Provide the [x, y] coordinate of the cell's center where the given text is located.  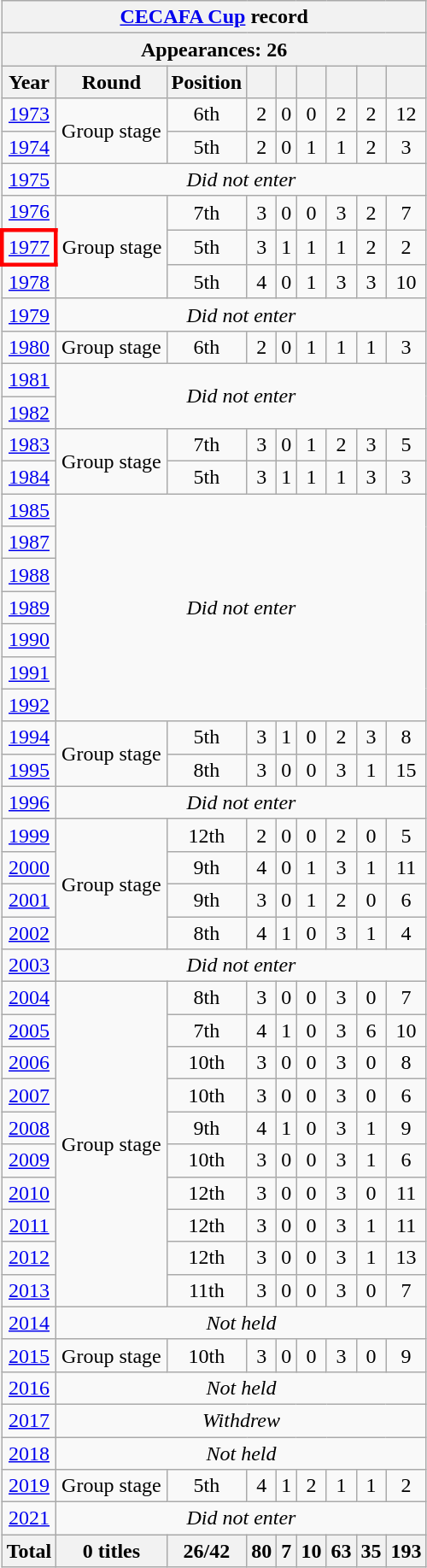
2012 [29, 1258]
15 [407, 770]
1980 [29, 347]
13 [407, 1258]
1975 [29, 179]
2015 [29, 1355]
1982 [29, 413]
0 titles [111, 1551]
1994 [29, 737]
2019 [29, 1486]
Round [111, 82]
Total [29, 1551]
1977 [29, 248]
2003 [29, 966]
2005 [29, 1031]
1979 [29, 314]
2013 [29, 1290]
Appearances: 26 [213, 50]
Withdrew [241, 1420]
1983 [29, 445]
80 [261, 1551]
2008 [29, 1128]
1995 [29, 770]
2000 [29, 867]
26/42 [207, 1551]
11th [207, 1290]
1978 [29, 282]
Position [207, 82]
2009 [29, 1160]
2002 [29, 932]
Year [29, 82]
2007 [29, 1095]
2016 [29, 1388]
193 [407, 1551]
2021 [29, 1518]
1991 [29, 672]
1996 [29, 802]
12 [407, 115]
2004 [29, 998]
2018 [29, 1453]
1987 [29, 543]
2017 [29, 1420]
63 [342, 1551]
1999 [29, 835]
1990 [29, 640]
1988 [29, 575]
2010 [29, 1193]
1985 [29, 510]
1989 [29, 608]
2011 [29, 1225]
1974 [29, 147]
35 [371, 1551]
1992 [29, 705]
1973 [29, 115]
2006 [29, 1063]
1981 [29, 379]
2014 [29, 1323]
1984 [29, 478]
CECAFA Cup record [213, 17]
2001 [29, 900]
1976 [29, 213]
